Identify which cell holds the provided text, then report its [X, Y] central coordinate. 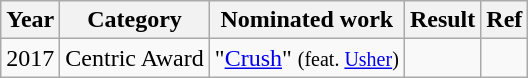
Category [134, 20]
"Crush" (feat. Usher) [306, 58]
Centric Award [134, 58]
2017 [30, 58]
Nominated work [306, 20]
Result [442, 20]
Year [30, 20]
Ref [504, 20]
